Provide the [X, Y] coordinate of the cell's center where the given text is located.  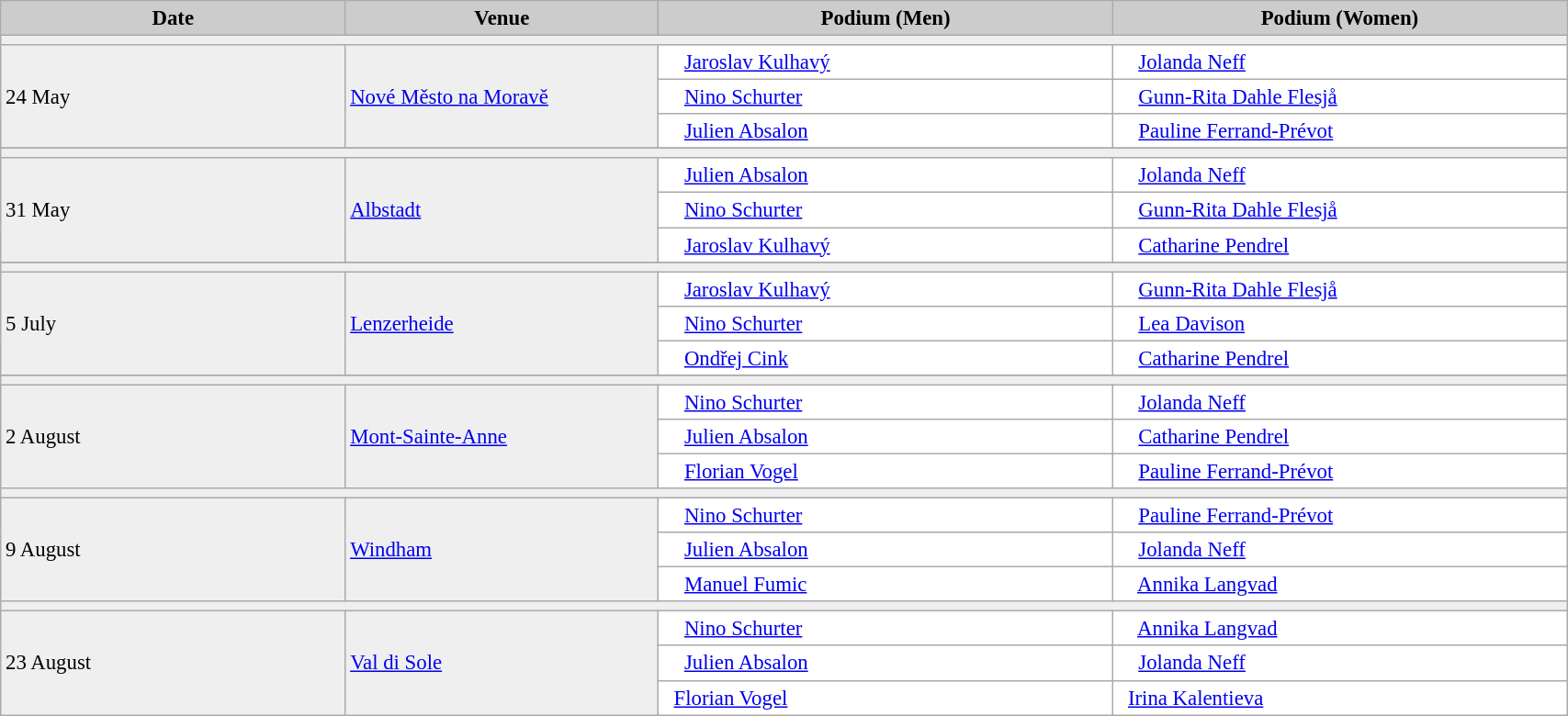
Albstadt [502, 209]
Lea Davison [1339, 323]
Val di Sole [502, 663]
Nové Město na Moravě [502, 97]
Manuel Fumic [886, 585]
2 August [173, 437]
Windham [502, 551]
Date [173, 18]
Venue [502, 18]
5 July [173, 323]
31 May [173, 209]
23 August [173, 663]
9 August [173, 551]
Podium (Men) [886, 18]
24 May [173, 97]
Lenzerheide [502, 323]
Podium (Women) [1339, 18]
Mont-Sainte-Anne [502, 437]
Ondřej Cink [886, 358]
Irina Kalentieva [1339, 698]
